Pinpoint the cell where the given text exists, returning its (X, Y) midpoint coordinate. 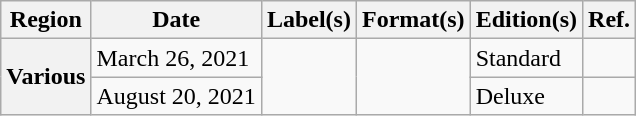
Edition(s) (526, 20)
March 26, 2021 (176, 58)
Deluxe (526, 96)
Date (176, 20)
Region (46, 20)
Format(s) (413, 20)
Ref. (610, 20)
Various (46, 77)
Standard (526, 58)
August 20, 2021 (176, 96)
Label(s) (308, 20)
